Determine the [X, Y] coordinate at the center of the cell enclosing the given text.  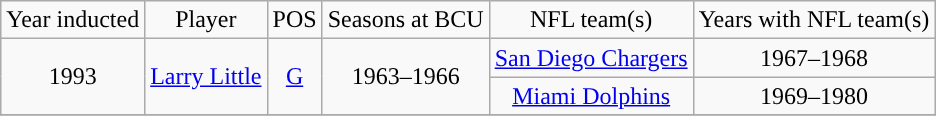
Seasons at BCU [406, 20]
1967–1968 [814, 58]
NFL team(s) [591, 20]
G [294, 77]
Year inducted [73, 20]
San Diego Chargers [591, 58]
1969–1980 [814, 96]
Miami Dolphins [591, 96]
1963–1966 [406, 77]
POS [294, 20]
Player [206, 20]
Years with NFL team(s) [814, 20]
Larry Little [206, 77]
1993 [73, 77]
